Locate the cell with the specified text and output its (x, y) center coordinate. 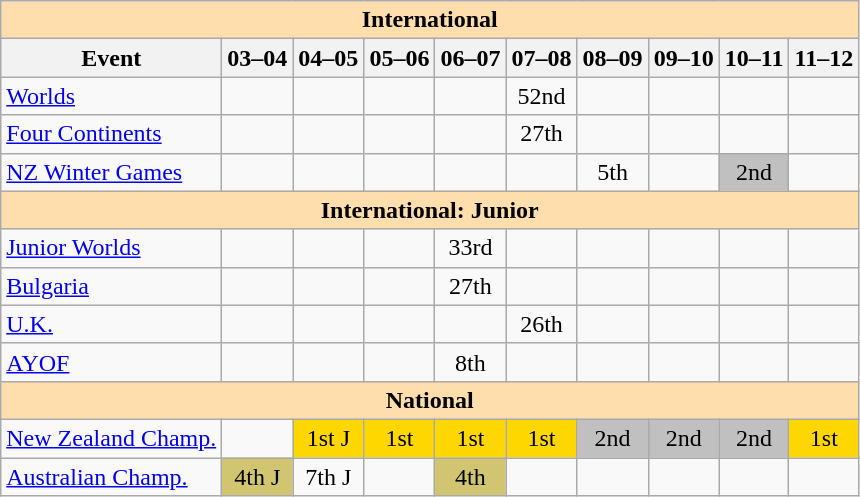
08–09 (612, 58)
1st J (328, 438)
4th J (258, 477)
7th J (328, 477)
33rd (470, 248)
8th (470, 362)
Australian Champ. (112, 477)
04–05 (328, 58)
International: Junior (430, 210)
09–10 (684, 58)
03–04 (258, 58)
5th (612, 172)
07–08 (542, 58)
U.K. (112, 324)
26th (542, 324)
National (430, 400)
05–06 (400, 58)
10–11 (754, 58)
Bulgaria (112, 286)
New Zealand Champ. (112, 438)
NZ Winter Games (112, 172)
11–12 (824, 58)
Four Continents (112, 134)
Event (112, 58)
52nd (542, 96)
06–07 (470, 58)
4th (470, 477)
International (430, 20)
AYOF (112, 362)
Junior Worlds (112, 248)
Worlds (112, 96)
